Output the (X, Y) coordinate of the center of the cell containing the given text.  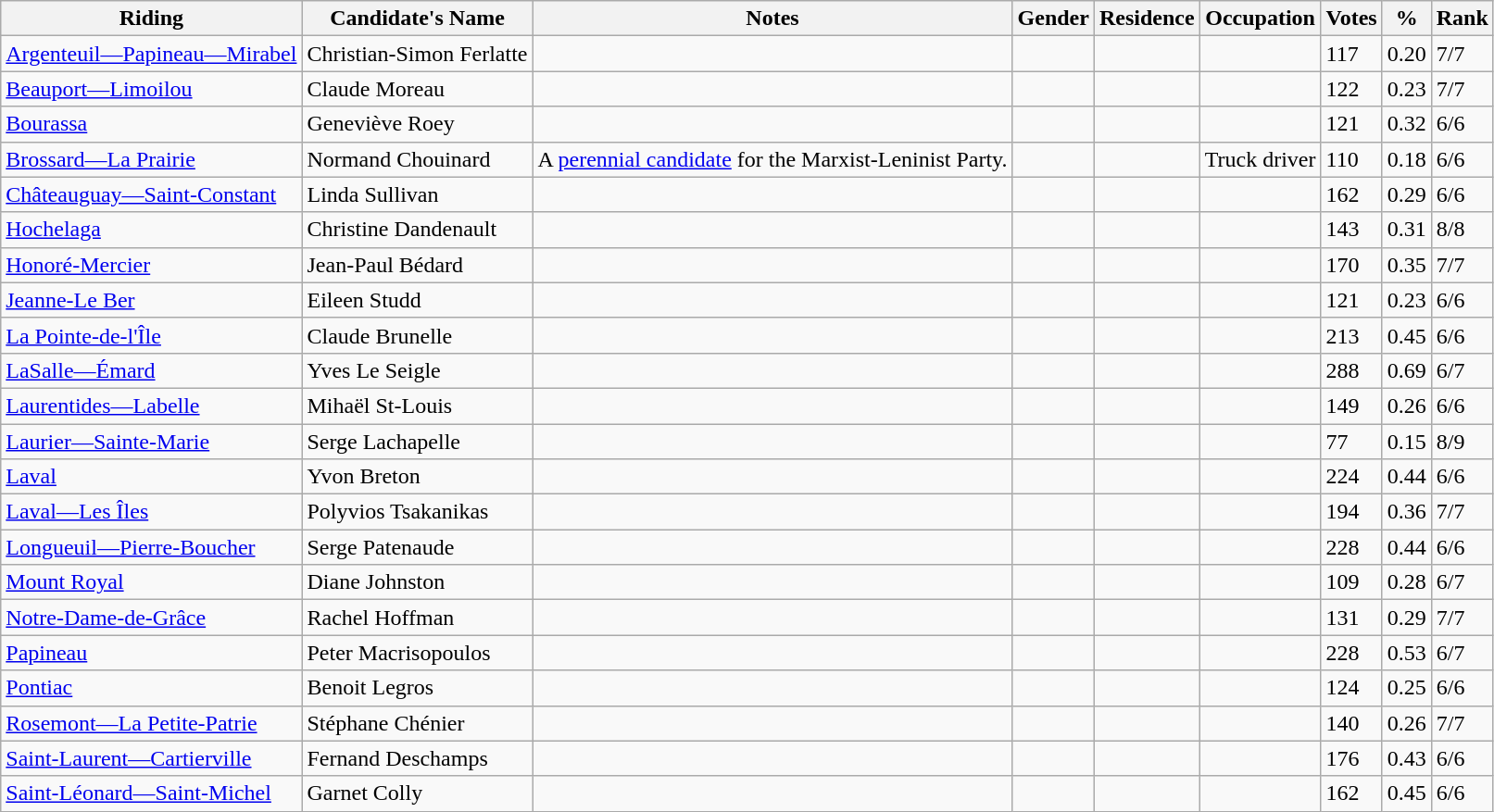
Mihaël St-Louis (417, 406)
176 (1351, 758)
Notes (772, 19)
0.20 (1406, 54)
8/9 (1462, 442)
Saint-Léonard—Saint-Michel (152, 793)
194 (1351, 512)
170 (1351, 265)
0.15 (1406, 442)
109 (1351, 582)
Châteauguay—Saint-Constant (152, 194)
Garnet Colly (417, 793)
Mount Royal (152, 582)
131 (1351, 618)
Claude Moreau (417, 89)
224 (1351, 477)
Beauport—Limoilou (152, 89)
143 (1351, 230)
Claude Brunelle (417, 335)
Benoit Legros (417, 688)
Laurier—Sainte-Marie (152, 442)
Jeanne-Le Ber (152, 300)
Saint-Laurent—Cartierville (152, 758)
Laval (152, 477)
Yves Le Seigle (417, 370)
0.35 (1406, 265)
Diane Johnston (417, 582)
Papineau (152, 653)
Hochelaga (152, 230)
0.18 (1406, 159)
Rank (1462, 19)
Notre-Dame-de-Grâce (152, 618)
149 (1351, 406)
0.53 (1406, 653)
% (1406, 19)
0.32 (1406, 124)
Peter Macrisopoulos (417, 653)
Argenteuil—Papineau—Mirabel (152, 54)
Yvon Breton (417, 477)
Polyvios Tsakanikas (417, 512)
213 (1351, 335)
La Pointe-de-l'Île (152, 335)
124 (1351, 688)
Rosemont—La Petite-Patrie (152, 723)
Serge Patenaude (417, 547)
Riding (152, 19)
Geneviève Roey (417, 124)
0.28 (1406, 582)
288 (1351, 370)
8/8 (1462, 230)
Longueuil—Pierre-Boucher (152, 547)
Rachel Hoffman (417, 618)
0.43 (1406, 758)
Pontiac (152, 688)
Gender (1053, 19)
0.69 (1406, 370)
Christine Dandenault (417, 230)
Bourassa (152, 124)
Linda Sullivan (417, 194)
110 (1351, 159)
Honoré-Mercier (152, 265)
Votes (1351, 19)
Candidate's Name (417, 19)
0.36 (1406, 512)
Truck driver (1260, 159)
Jean-Paul Bédard (417, 265)
A perennial candidate for the Marxist-Leninist Party. (772, 159)
Serge Lachapelle (417, 442)
Brossard—La Prairie (152, 159)
Eileen Studd (417, 300)
Occupation (1260, 19)
0.31 (1406, 230)
Laurentides—Labelle (152, 406)
Normand Chouinard (417, 159)
140 (1351, 723)
LaSalle—Émard (152, 370)
117 (1351, 54)
77 (1351, 442)
Christian-Simon Ferlatte (417, 54)
Fernand Deschamps (417, 758)
Stéphane Chénier (417, 723)
122 (1351, 89)
Residence (1147, 19)
Laval—Les Îles (152, 512)
0.25 (1406, 688)
